Pinpoint the cell where the given text exists, returning its (X, Y) midpoint coordinate. 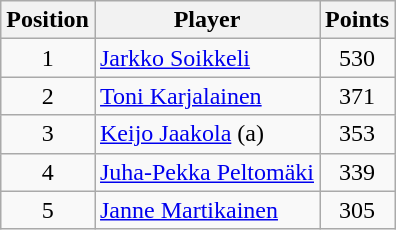
Toni Karjalainen (206, 96)
Juha-Pekka Peltomäki (206, 172)
5 (48, 210)
Jarkko Soikkeli (206, 58)
353 (358, 134)
3 (48, 134)
339 (358, 172)
Position (48, 20)
1 (48, 58)
Points (358, 20)
Player (206, 20)
Janne Martikainen (206, 210)
2 (48, 96)
Keijo Jaakola (a) (206, 134)
305 (358, 210)
530 (358, 58)
4 (48, 172)
371 (358, 96)
